Locate the cell with the specified text and output its [x, y] center coordinate. 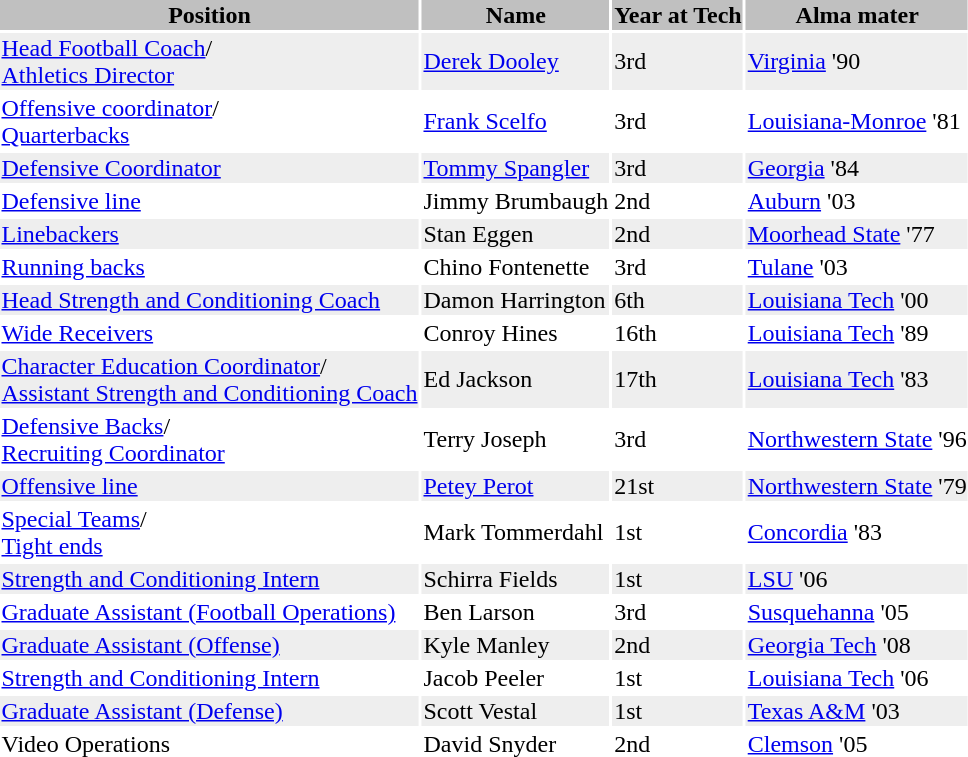
LSU '06 [857, 579]
Defensive line [210, 201]
Running backs [210, 267]
Special Teams/Tight ends [210, 532]
Name [516, 15]
Louisiana Tech '89 [857, 333]
Defensive Backs/Recruiting Coordinator [210, 440]
Louisiana Tech '00 [857, 300]
Northwestern State '96 [857, 440]
Ed Jackson [516, 380]
21st [678, 486]
Northwestern State '79 [857, 486]
Louisiana Tech '06 [857, 678]
Offensive coordinator/Quarterbacks [210, 122]
Jimmy Brumbaugh [516, 201]
Concordia '83 [857, 532]
Linebackers [210, 234]
Graduate Assistant (Football Operations) [210, 612]
Damon Harrington [516, 300]
Conroy Hines [516, 333]
Defensive Coordinator [210, 168]
16th [678, 333]
Auburn '03 [857, 201]
Head Football Coach/Athletics Director [210, 62]
Wide Receivers [210, 333]
Jacob Peeler [516, 678]
Georgia '84 [857, 168]
17th [678, 380]
Alma mater [857, 15]
Head Strength and Conditioning Coach [210, 300]
Virginia '90 [857, 62]
Georgia Tech '08 [857, 645]
Schirra Fields [516, 579]
Offensive line [210, 486]
Position [210, 15]
Louisiana Tech '83 [857, 380]
Stan Eggen [516, 234]
Graduate Assistant (Defense) [210, 711]
Texas A&M '03 [857, 711]
Tommy Spangler [516, 168]
Susquehanna '05 [857, 612]
Mark Tommerdahl [516, 532]
Ben Larson [516, 612]
Graduate Assistant (Offense) [210, 645]
Derek Dooley [516, 62]
Terry Joseph [516, 440]
Moorhead State '77 [857, 234]
Louisiana-Monroe '81 [857, 122]
Tulane '03 [857, 267]
Year at Tech [678, 15]
Scott Vestal [516, 711]
Petey Perot [516, 486]
Frank Scelfo [516, 122]
Chino Fontenette [516, 267]
Kyle Manley [516, 645]
Character Education Coordinator/Assistant Strength and Conditioning Coach [210, 380]
6th [678, 300]
